Output the [x, y] coordinate of the center of the cell containing the given text.  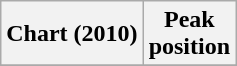
Peakposition [189, 34]
Chart (2010) [72, 34]
